Scan for the cell matching the given text and deliver its (X, Y) coordinate at center. 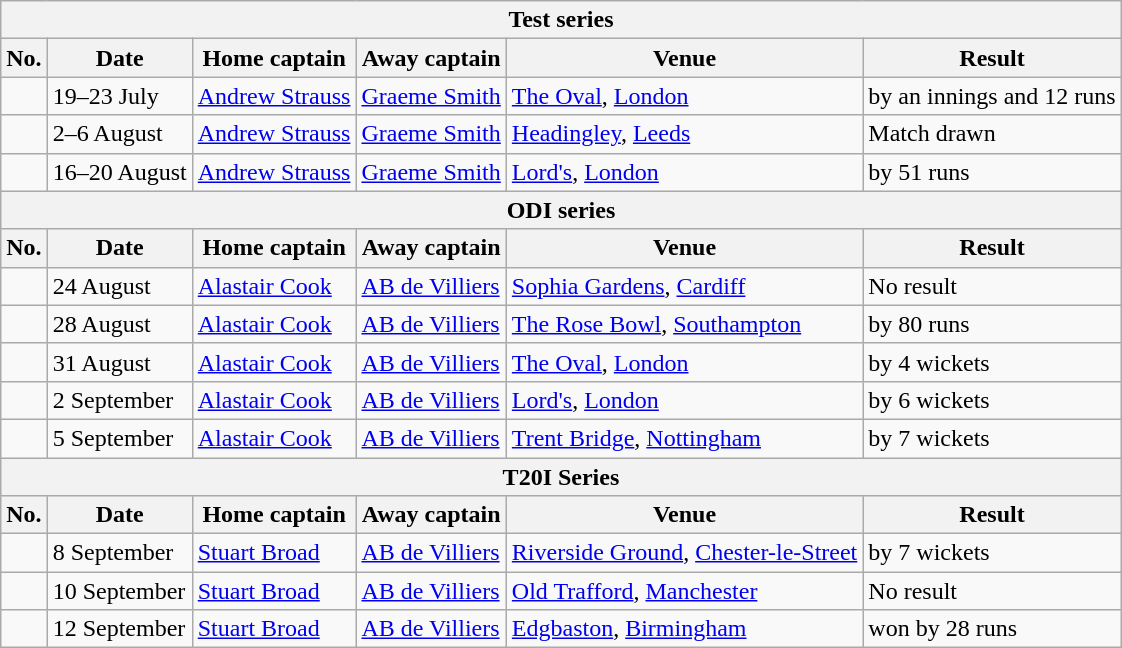
won by 28 runs (992, 629)
The Rose Bowl, Southampton (684, 324)
Riverside Ground, Chester-le-Street (684, 553)
31 August (120, 362)
by 6 wickets (992, 400)
Edgbaston, Birmingham (684, 629)
Sophia Gardens, Cardiff (684, 286)
by 4 wickets (992, 362)
10 September (120, 591)
5 September (120, 438)
Headingley, Leeds (684, 134)
by 80 runs (992, 324)
2 September (120, 400)
12 September (120, 629)
Old Trafford, Manchester (684, 591)
19–23 July (120, 96)
8 September (120, 553)
T20I Series (561, 477)
ODI series (561, 210)
28 August (120, 324)
16–20 August (120, 172)
2–6 August (120, 134)
24 August (120, 286)
Match drawn (992, 134)
Trent Bridge, Nottingham (684, 438)
by an innings and 12 runs (992, 96)
by 51 runs (992, 172)
Test series (561, 20)
